Extract the [X, Y] coordinate from the center of the cell holding the provided text.  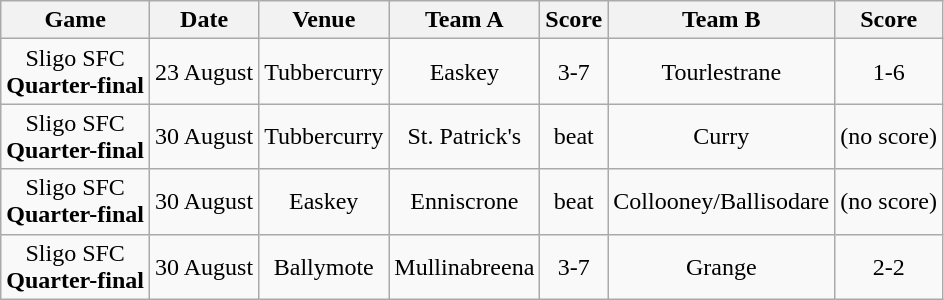
Ballymote [324, 266]
Venue [324, 20]
Game [76, 20]
Tourlestrane [722, 72]
Team B [722, 20]
23 August [204, 72]
St. Patrick's [464, 136]
Date [204, 20]
Curry [722, 136]
2-2 [889, 266]
Mullinabreena [464, 266]
Collooney/Ballisodare [722, 202]
Enniscrone [464, 202]
Grange [722, 266]
Team A [464, 20]
1-6 [889, 72]
